Detect which cell encompasses the target text, then output its (X, Y) center coordinate. 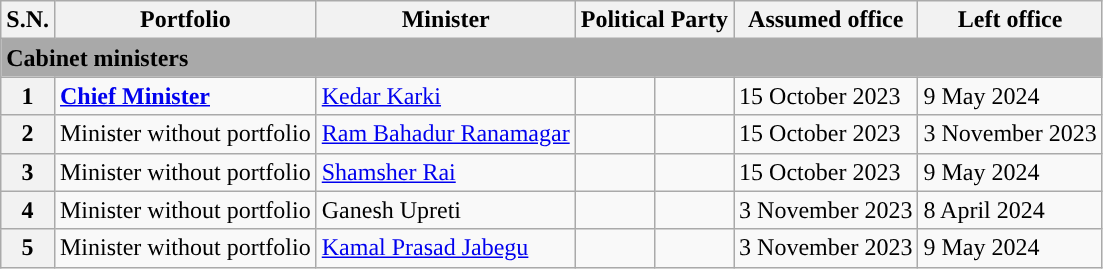
4 (28, 210)
Portfolio (185, 20)
Kamal Prasad Jabegu (446, 248)
Assumed office (826, 20)
Left office (1010, 20)
8 April 2024 (1010, 210)
3 (28, 172)
Kedar Karki (446, 96)
S.N. (28, 20)
Cabinet ministers (552, 58)
Ganesh Upreti (446, 210)
Minister (446, 20)
Shamsher Rai (446, 172)
Chief Minister (185, 96)
Ram Bahadur Ranamagar (446, 134)
Political Party (654, 20)
2 (28, 134)
5 (28, 248)
1 (28, 96)
